Capture the cell that displays the provided text and extract its [x, y] central coordinate. 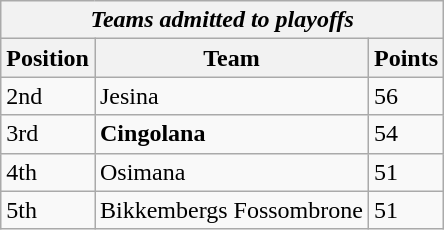
Bikkembergs Fossombrone [231, 210]
56 [406, 96]
54 [406, 134]
Position [48, 58]
Cingolana [231, 134]
Teams admitted to playoffs [222, 20]
Team [231, 58]
3rd [48, 134]
2nd [48, 96]
5th [48, 210]
Osimana [231, 172]
4th [48, 172]
Points [406, 58]
Jesina [231, 96]
